Determine the (x, y) coordinate at the center of the cell enclosing the given text.  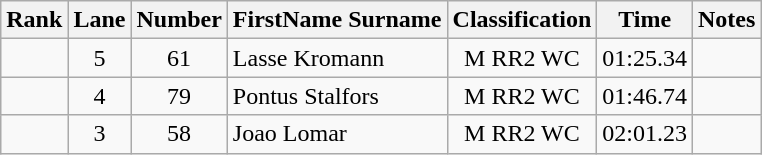
4 (100, 96)
3 (100, 134)
Number (179, 20)
58 (179, 134)
01:25.34 (645, 58)
5 (100, 58)
Lasse Kromann (337, 58)
02:01.23 (645, 134)
01:46.74 (645, 96)
FirstName Surname (337, 20)
Lane (100, 20)
61 (179, 58)
Classification (522, 20)
Joao Lomar (337, 134)
Time (645, 20)
Rank (34, 20)
Pontus Stalfors (337, 96)
Notes (727, 20)
79 (179, 96)
